Return (x, y) of the center of cell containing provided text 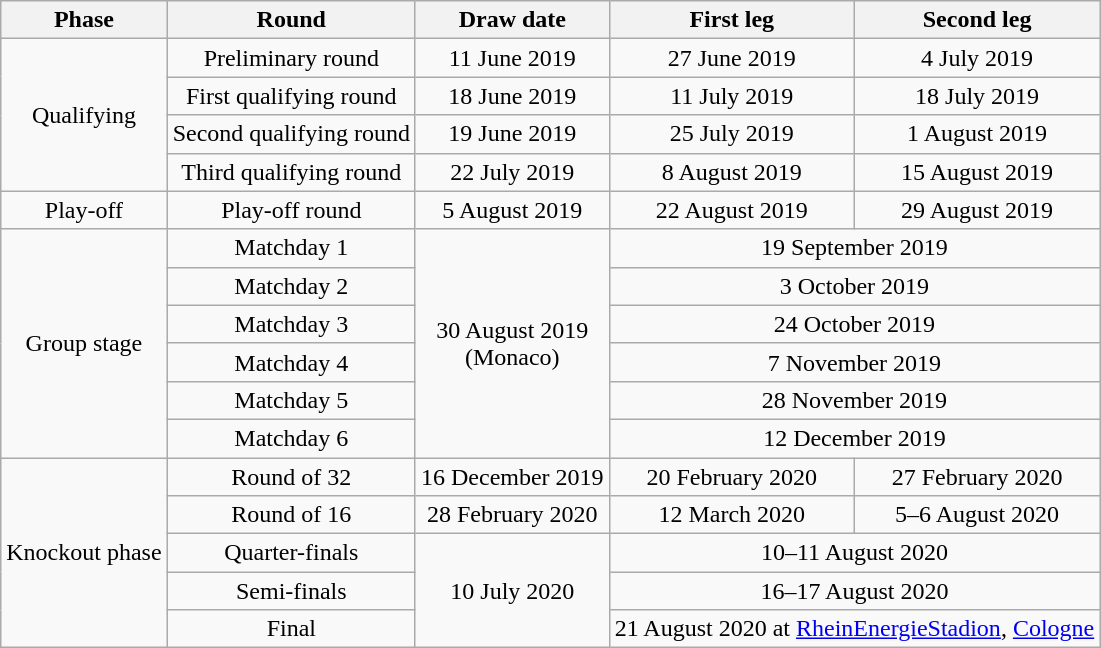
First leg (732, 20)
16 December 2019 (512, 477)
Second qualifying round (291, 134)
29 August 2019 (976, 210)
Preliminary round (291, 58)
30 August 2019(Monaco) (512, 343)
Round (291, 20)
Final (291, 629)
12 March 2020 (732, 515)
Second leg (976, 20)
Round of 16 (291, 515)
Third qualifying round (291, 172)
Qualifying (84, 115)
Matchday 4 (291, 362)
Play-off (84, 210)
Quarter-finals (291, 553)
12 December 2019 (854, 438)
Matchday 6 (291, 438)
Matchday 1 (291, 248)
10 July 2020 (512, 591)
18 July 2019 (976, 96)
19 September 2019 (854, 248)
Play-off round (291, 210)
22 August 2019 (732, 210)
27 June 2019 (732, 58)
Matchday 2 (291, 286)
Semi-finals (291, 591)
24 October 2019 (854, 324)
3 October 2019 (854, 286)
Draw date (512, 20)
Matchday 3 (291, 324)
Phase (84, 20)
5 August 2019 (512, 210)
7 November 2019 (854, 362)
28 November 2019 (854, 400)
27 February 2020 (976, 477)
10–11 August 2020 (854, 553)
Group stage (84, 343)
8 August 2019 (732, 172)
First qualifying round (291, 96)
15 August 2019 (976, 172)
16–17 August 2020 (854, 591)
22 July 2019 (512, 172)
Knockout phase (84, 553)
11 June 2019 (512, 58)
Round of 32 (291, 477)
19 June 2019 (512, 134)
25 July 2019 (732, 134)
18 June 2019 (512, 96)
21 August 2020 at RheinEnergieStadion, Cologne (854, 629)
Matchday 5 (291, 400)
4 July 2019 (976, 58)
28 February 2020 (512, 515)
1 August 2019 (976, 134)
5–6 August 2020 (976, 515)
20 February 2020 (732, 477)
11 July 2019 (732, 96)
